Locate the cell with the specified text and output its [X, Y] center coordinate. 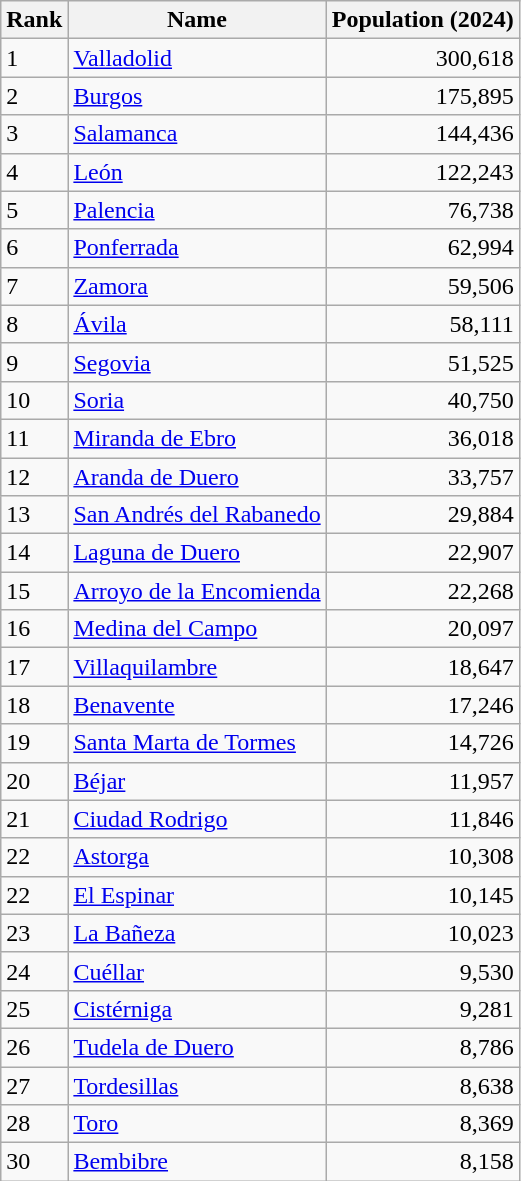
Name [197, 20]
Villaquilambre [197, 667]
58,111 [422, 324]
22,907 [422, 553]
9,281 [422, 1009]
La Bañeza [197, 933]
San Andrés del Rabanedo [197, 515]
Aranda de Duero [197, 477]
Cistérniga [197, 1009]
24 [34, 971]
León [197, 172]
Medina del Campo [197, 629]
Soria [197, 400]
Tudela de Duero [197, 1047]
Miranda de Ebro [197, 438]
23 [34, 933]
14 [34, 553]
17 [34, 667]
8,369 [422, 1124]
11,846 [422, 819]
62,994 [422, 248]
Laguna de Duero [197, 553]
Astorga [197, 857]
7 [34, 286]
13 [34, 515]
17,246 [422, 705]
4 [34, 172]
36,018 [422, 438]
10 [34, 400]
18,647 [422, 667]
11 [34, 438]
Zamora [197, 286]
22,268 [422, 591]
26 [34, 1047]
Ciudad Rodrigo [197, 819]
Burgos [197, 96]
Valladolid [197, 58]
9 [34, 362]
Toro [197, 1124]
25 [34, 1009]
29,884 [422, 515]
10,145 [422, 895]
Population (2024) [422, 20]
21 [34, 819]
8 [34, 324]
19 [34, 743]
El Espinar [197, 895]
16 [34, 629]
51,525 [422, 362]
10,023 [422, 933]
20,097 [422, 629]
Palencia [197, 210]
122,243 [422, 172]
76,738 [422, 210]
20 [34, 781]
175,895 [422, 96]
6 [34, 248]
Santa Marta de Tormes [197, 743]
8,638 [422, 1085]
3 [34, 134]
18 [34, 705]
11,957 [422, 781]
Cuéllar [197, 971]
Ponferrada [197, 248]
27 [34, 1085]
9,530 [422, 971]
Tordesillas [197, 1085]
8,786 [422, 1047]
Bembibre [197, 1162]
Béjar [197, 781]
15 [34, 591]
14,726 [422, 743]
12 [34, 477]
40,750 [422, 400]
Salamanca [197, 134]
1 [34, 58]
2 [34, 96]
Ávila [197, 324]
Arroyo de la Encomienda [197, 591]
30 [34, 1162]
144,436 [422, 134]
5 [34, 210]
59,506 [422, 286]
28 [34, 1124]
300,618 [422, 58]
Benavente [197, 705]
33,757 [422, 477]
Segovia [197, 362]
10,308 [422, 857]
Rank [34, 20]
8,158 [422, 1162]
